Locate the cell with the specified text and output its [x, y] center coordinate. 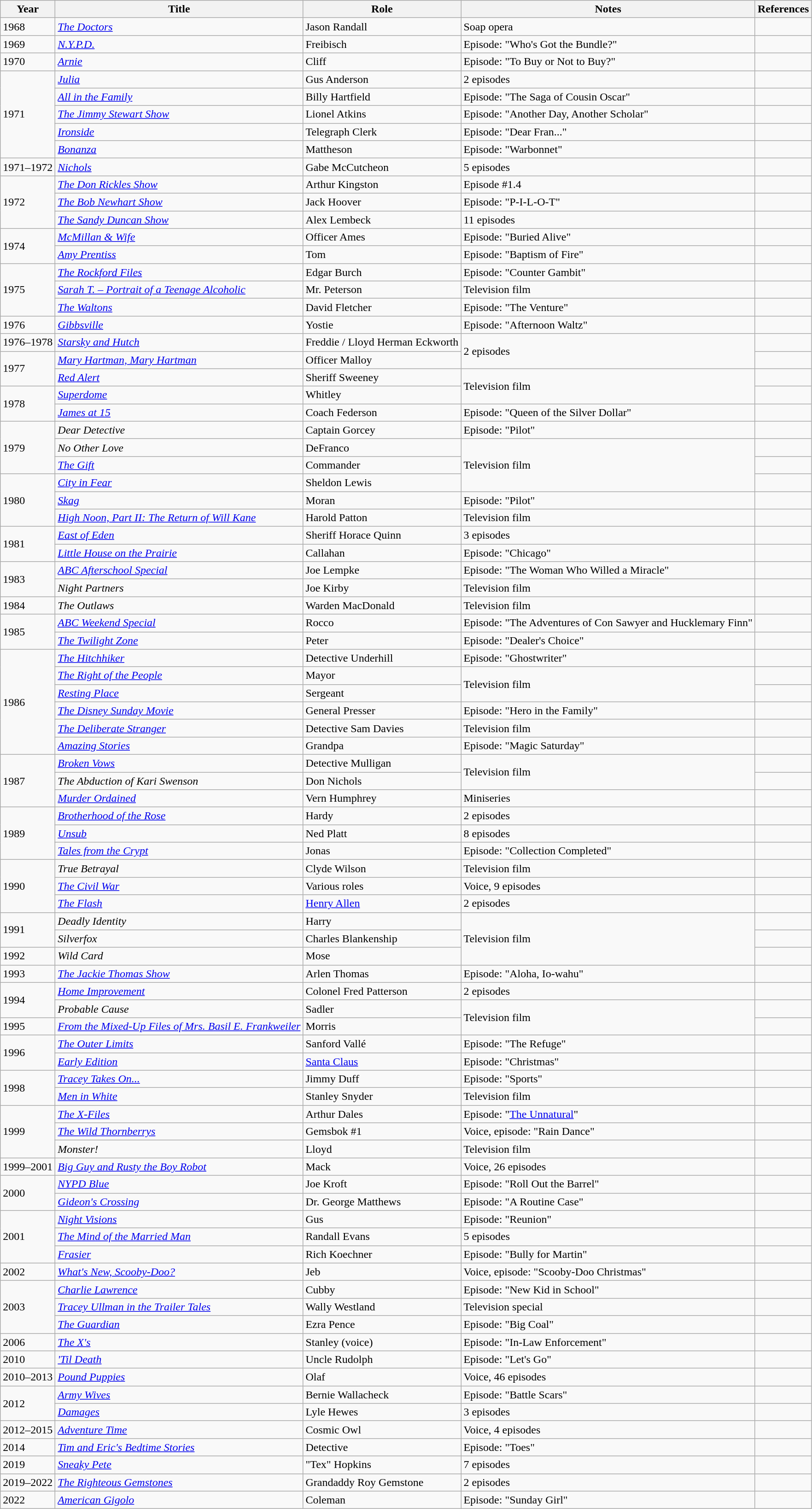
Harold Patton [382, 518]
Episode: "Roll Out the Barrel" [608, 1184]
1978 [28, 404]
Voice, 26 episodes [608, 1167]
Damages [179, 1412]
Various roles [382, 886]
East of Eden [179, 535]
The Flash [179, 904]
Frasier [179, 1254]
References [783, 9]
Don Nichols [382, 781]
Episode: "The Unnatural" [608, 1114]
Captain Gorcey [382, 430]
Warden MacDonald [382, 605]
Episode: "P-I-L-O-T" [608, 202]
Episode: "Who's Got the Bundle?" [608, 44]
Episode: "Aloha, Io-wahu" [608, 974]
Ezra Pence [382, 1324]
Episode: "To Buy or Not to Buy?" [608, 62]
From the Mixed-Up Files of Mrs. Basil E. Frankweiler [179, 1026]
Jason Randall [382, 27]
Deadly Identity [179, 921]
2022 [28, 1500]
Episode: "Baptism of Fire" [608, 255]
Episode: "A Routine Case" [608, 1202]
Tracey Takes On... [179, 1079]
1984 [28, 605]
"Tex" Hopkins [382, 1465]
Broken Vows [179, 763]
Big Guy and Rusty the Boy Robot [179, 1167]
Men in White [179, 1097]
Edgar Burch [382, 272]
Mr. Peterson [382, 290]
Episode: "Dear Fran..." [608, 132]
Episode: "Battle Scars" [608, 1395]
No Other Love [179, 447]
Stanley (voice) [382, 1342]
Joe Kirby [382, 588]
Brotherhood of the Rose [179, 816]
The X's [179, 1342]
The Bob Newhart Show [179, 202]
Officer Ames [382, 237]
Episode: "Counter Gambit" [608, 272]
Lyle Hewes [382, 1412]
Mary Hartman, Mary Hartman [179, 360]
Episode: "Collection Completed" [608, 851]
Episode: "Magic Saturday" [608, 746]
1971–1972 [28, 167]
Officer Malloy [382, 360]
The Civil War [179, 886]
Mack [382, 1167]
11 episodes [608, 220]
Episode: "Sports" [608, 1079]
Moran [382, 500]
Tracey Ullman in the Trailer Tales [179, 1307]
The Wild Thornberrys [179, 1132]
The Jackie Thomas Show [179, 974]
Little House on the Prairie [179, 553]
DeFranco [382, 447]
Sergeant [382, 693]
Gemsbok #1 [382, 1132]
Yostie [382, 325]
1985 [28, 632]
Army Wives [179, 1395]
Wally Westland [382, 1307]
The Hitchhiker [179, 658]
Episode #1.4 [608, 184]
Pound Puppies [179, 1377]
The Outer Limits [179, 1044]
Detective Sam Davies [382, 728]
The Right of the People [179, 675]
Grandpa [382, 746]
Sheriff Sweeney [382, 377]
Skag [179, 500]
The Jimmy Stewart Show [179, 114]
1981 [28, 544]
Voice, episode: "Rain Dance" [608, 1132]
Episode: "Toes" [608, 1447]
Rocco [382, 623]
Episode: "Big Coal" [608, 1324]
1996 [28, 1052]
Sheriff Horace Quinn [382, 535]
1990 [28, 886]
Home Improvement [179, 991]
Sadler [382, 1009]
1991 [28, 930]
The Abduction of Kari Swenson [179, 781]
2012–2015 [28, 1430]
Dr. George Matthews [382, 1202]
Grandaddy Roy Gemstone [382, 1482]
City in Fear [179, 482]
Clyde Wilson [382, 869]
1999–2001 [28, 1167]
1986 [28, 702]
Episode: "Afternoon Waltz" [608, 325]
Lloyd [382, 1149]
Hardy [382, 816]
1979 [28, 447]
1983 [28, 579]
Peter [382, 640]
1971 [28, 114]
Mattheson [382, 149]
All in the Family [179, 97]
Santa Claus [382, 1061]
1987 [28, 781]
Episode: "Sunday Girl" [608, 1500]
Detective Underhill [382, 658]
Telegraph Clerk [382, 132]
Notes [608, 9]
Episode: "Hero in the Family" [608, 710]
ABC Weekend Special [179, 623]
The Disney Sunday Movie [179, 710]
Episode: "Chicago" [608, 553]
Silverfox [179, 939]
Voice, 9 episodes [608, 886]
High Noon, Part II: The Return of Will Kane [179, 518]
Episode: "The Refuge" [608, 1044]
The Outlaws [179, 605]
Superdome [179, 395]
Year [28, 9]
1976–1978 [28, 342]
Night Partners [179, 588]
1989 [28, 834]
Randall Evans [382, 1237]
Episode: "The Venture" [608, 307]
Cliff [382, 62]
Unsub [179, 834]
Bernie Wallacheck [382, 1395]
Voice, 4 episodes [608, 1430]
Arthur Kingston [382, 184]
Red Alert [179, 377]
Episode: "Christmas" [608, 1061]
2001 [28, 1237]
Harry [382, 921]
Rich Koechner [382, 1254]
Jonas [382, 851]
James at 15 [179, 412]
Murder Ordained [179, 799]
2010 [28, 1360]
Episode: "New Kid in School" [608, 1289]
ABC Afterschool Special [179, 570]
8 episodes [608, 834]
2019–2022 [28, 1482]
Arlen Thomas [382, 974]
Bonanza [179, 149]
Episode: "In-Law Enforcement" [608, 1342]
Night Visions [179, 1219]
Gus [382, 1219]
Freddie / Lloyd Herman Eckworth [382, 342]
Episode: "The Woman Who Willed a Miracle" [608, 570]
Callahan [382, 553]
Voice, episode: "Scooby-Doo Christmas" [608, 1272]
Episode: "Let's Go" [608, 1360]
2000 [28, 1193]
2012 [28, 1403]
Colonel Fred Patterson [382, 991]
Ironside [179, 132]
Episode: "The Adventures of Con Sawyer and Hucklemary Finn" [608, 623]
Episode: "Buried Alive" [608, 237]
Olaf [382, 1377]
Detective Mulligan [382, 763]
The X-Files [179, 1114]
Episode: "Warbonnet" [608, 149]
1969 [28, 44]
Jack Hoover [382, 202]
General Presser [382, 710]
Resting Place [179, 693]
1976 [28, 325]
The Twilight Zone [179, 640]
Uncle Rudolph [382, 1360]
Episode: "Queen of the Silver Dollar" [608, 412]
1970 [28, 62]
Role [382, 9]
1977 [28, 369]
'Til Death [179, 1360]
Sneaky Pete [179, 1465]
The Sandy Duncan Show [179, 220]
Ned Platt [382, 834]
American Gigolo [179, 1500]
McMillan & Wife [179, 237]
Cubby [382, 1289]
Sarah T. – Portrait of a Teenage Alcoholic [179, 290]
Mayor [382, 675]
Morris [382, 1026]
Monster! [179, 1149]
The Gift [179, 465]
Stanley Snyder [382, 1097]
N.Y.P.D. [179, 44]
1993 [28, 974]
Amy Prentiss [179, 255]
Nichols [179, 167]
1968 [28, 27]
1999 [28, 1132]
2006 [28, 1342]
Episode: "The Saga of Cousin Oscar" [608, 97]
Gibbsville [179, 325]
The Doctors [179, 27]
Alex Lembeck [382, 220]
The Waltons [179, 307]
Episode: "Ghostwriter" [608, 658]
1992 [28, 956]
NYPD Blue [179, 1184]
Tales from the Crypt [179, 851]
Joe Lempke [382, 570]
Episode: "Bully for Martin" [608, 1254]
Soap opera [608, 27]
Dear Detective [179, 430]
Freibisch [382, 44]
Julia [179, 79]
Sanford Vallé [382, 1044]
What's New, Scooby-Doo? [179, 1272]
Cosmic Owl [382, 1430]
2003 [28, 1307]
1975 [28, 290]
Television special [608, 1307]
The Don Rickles Show [179, 184]
Episode: "Dealer's Choice" [608, 640]
1998 [28, 1088]
Gideon's Crossing [179, 1202]
Billy Hartfield [382, 97]
Early Edition [179, 1061]
The Rockford Files [179, 272]
Tim and Eric's Bedtime Stories [179, 1447]
The Righteous Gemstones [179, 1482]
1974 [28, 246]
Vern Humphrey [382, 799]
Coach Federson [382, 412]
The Deliberate Stranger [179, 728]
2002 [28, 1272]
Title [179, 9]
Coleman [382, 1500]
Adventure Time [179, 1430]
Miniseries [608, 799]
1995 [28, 1026]
Episode: "Another Day, Another Scholar" [608, 114]
Episode: "Reunion" [608, 1219]
Joe Kroft [382, 1184]
Commander [382, 465]
Gabe McCutcheon [382, 167]
The Mind of the Married Man [179, 1237]
1994 [28, 1000]
Arnie [179, 62]
Voice, 46 episodes [608, 1377]
Detective [382, 1447]
Mose [382, 956]
Wild Card [179, 956]
Jimmy Duff [382, 1079]
Amazing Stories [179, 746]
7 episodes [608, 1465]
2014 [28, 1447]
1972 [28, 202]
Jeb [382, 1272]
Charlie Lawrence [179, 1289]
Sheldon Lewis [382, 482]
True Betrayal [179, 869]
Starsky and Hutch [179, 342]
2019 [28, 1465]
Charles Blankenship [382, 939]
Probable Cause [179, 1009]
David Fletcher [382, 307]
The Guardian [179, 1324]
Henry Allen [382, 904]
Arthur Dales [382, 1114]
2010–2013 [28, 1377]
Whitley [382, 395]
Tom [382, 255]
1980 [28, 500]
Gus Anderson [382, 79]
Lionel Atkins [382, 114]
